Return the [x, y] coordinate for the center point of the cell that contains the specified text.  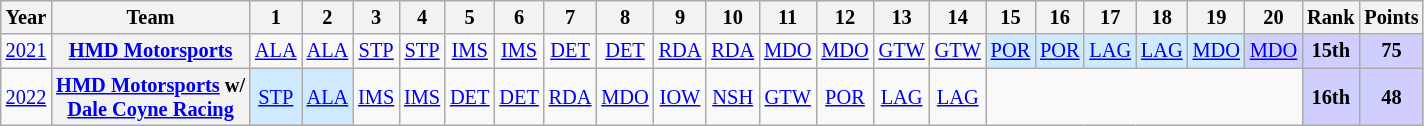
16th [1330, 97]
Team [150, 17]
10 [732, 17]
15th [1330, 51]
Year [26, 17]
Rank [1330, 17]
17 [1110, 17]
2022 [26, 97]
11 [788, 17]
19 [1216, 17]
14 [958, 17]
12 [844, 17]
75 [1391, 51]
9 [680, 17]
2021 [26, 51]
NSH [732, 97]
3 [376, 17]
16 [1060, 17]
18 [1162, 17]
HMD Motorsports w/ Dale Coyne Racing [150, 97]
7 [570, 17]
Points [1391, 17]
15 [1010, 17]
2 [328, 17]
13 [902, 17]
1 [276, 17]
8 [624, 17]
4 [422, 17]
6 [518, 17]
HMD Motorsports [150, 51]
5 [470, 17]
48 [1391, 97]
20 [1274, 17]
IOW [680, 97]
